Identify which cell holds the provided text, then report its (x, y) central coordinate. 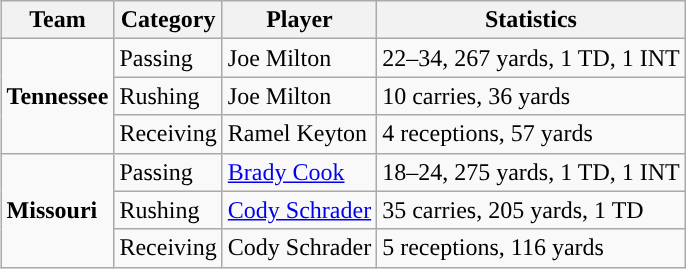
Ramel Keyton (299, 134)
4 receptions, 57 yards (532, 134)
22–34, 267 yards, 1 TD, 1 INT (532, 58)
Team (58, 20)
Brady Cook (299, 172)
Missouri (58, 210)
35 carries, 205 yards, 1 TD (532, 210)
Player (299, 20)
Statistics (532, 20)
18–24, 275 yards, 1 TD, 1 INT (532, 172)
Category (168, 20)
10 carries, 36 yards (532, 96)
5 receptions, 116 yards (532, 248)
Tennessee (58, 96)
